Extract the [X, Y] coordinate from the center of the cell holding the provided text.  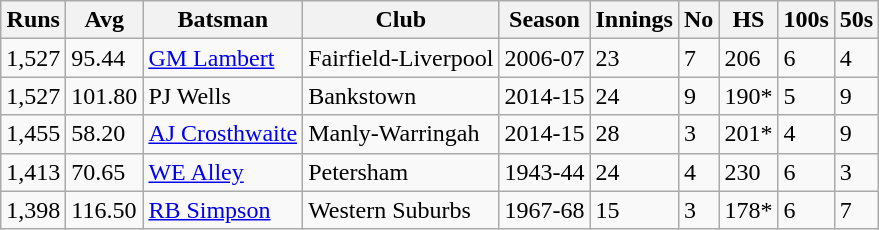
201* [748, 134]
Innings [634, 20]
Batsman [223, 20]
1,398 [34, 210]
WE Alley [223, 172]
AJ Crosthwaite [223, 134]
70.65 [104, 172]
100s [806, 20]
2006-07 [544, 58]
101.80 [104, 96]
1,455 [34, 134]
Manly-Warringah [401, 134]
178* [748, 210]
28 [634, 134]
15 [634, 210]
PJ Wells [223, 96]
Season [544, 20]
HS [748, 20]
Bankstown [401, 96]
Club [401, 20]
Fairfield-Liverpool [401, 58]
206 [748, 58]
1,413 [34, 172]
Petersham [401, 172]
RB Simpson [223, 210]
Western Suburbs [401, 210]
Runs [34, 20]
1967-68 [544, 210]
No [698, 20]
190* [748, 96]
23 [634, 58]
1943-44 [544, 172]
50s [856, 20]
58.20 [104, 134]
GM Lambert [223, 58]
95.44 [104, 58]
230 [748, 172]
5 [806, 96]
116.50 [104, 210]
Avg [104, 20]
